Search for the cell housing the specified text and yield its [X, Y] center coordinate. 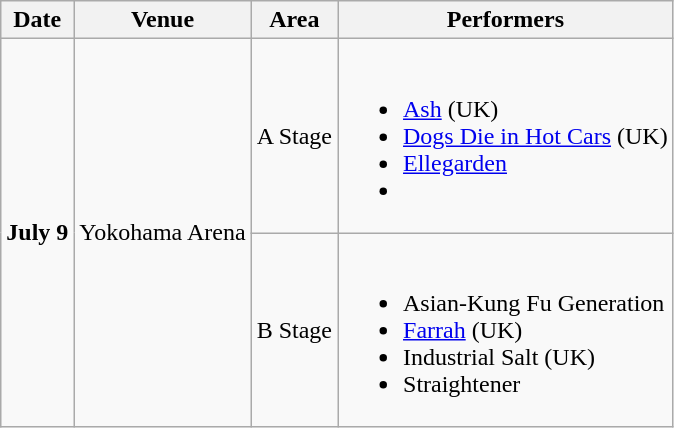
Ash (UK)Dogs Die in Hot Cars (UK)Ellegarden [506, 136]
A Stage [294, 136]
Performers [506, 20]
July 9 [38, 233]
Area [294, 20]
Yokohama Arena [162, 233]
Asian-Kung Fu GenerationFarrah (UK)Industrial Salt (UK)Straightener [506, 330]
Venue [162, 20]
B Stage [294, 330]
Date [38, 20]
